Determine the (x, y) coordinate at the center of the cell enclosing the given text.  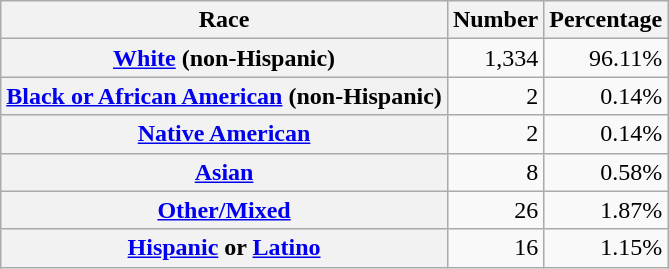
White (non-Hispanic) (224, 58)
Race (224, 20)
0.58% (606, 172)
Asian (224, 172)
26 (495, 210)
Number (495, 20)
Hispanic or Latino (224, 248)
16 (495, 248)
Other/Mixed (224, 210)
1.87% (606, 210)
1,334 (495, 58)
Black or African American (non-Hispanic) (224, 96)
Native American (224, 134)
96.11% (606, 58)
Percentage (606, 20)
8 (495, 172)
1.15% (606, 248)
